Return the [X, Y] coordinate for the center point of the cell that contains the specified text.  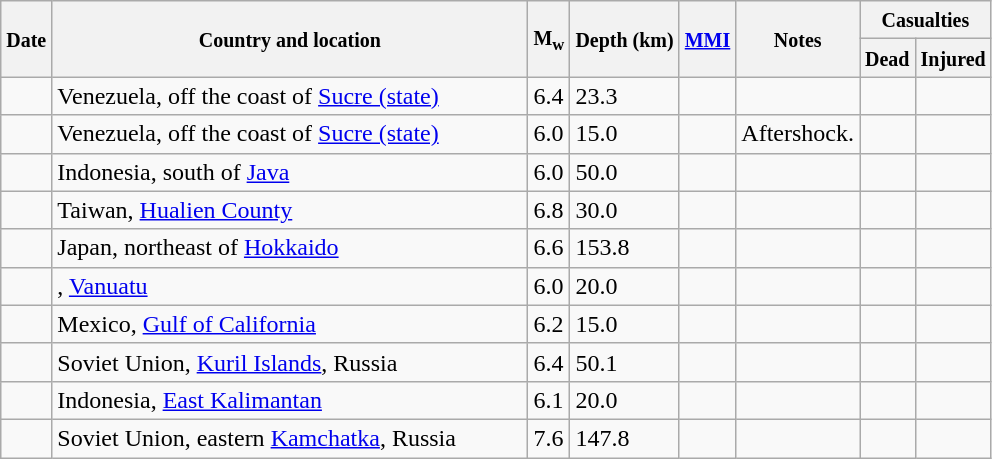
Casualties [926, 20]
7.6 [549, 438]
, Vanuatu [290, 286]
50.0 [624, 172]
Notes [798, 39]
23.3 [624, 96]
147.8 [624, 438]
Japan, northeast of Hokkaido [290, 248]
Depth (km) [624, 39]
MMI [708, 39]
Soviet Union, Kuril Islands, Russia [290, 362]
153.8 [624, 248]
6.2 [549, 324]
Taiwan, Hualien County [290, 210]
6.1 [549, 400]
Indonesia, East Kalimantan [290, 400]
Dead [888, 58]
Soviet Union, eastern Kamchatka, Russia [290, 438]
Mexico, Gulf of California [290, 324]
Indonesia, south of Java [290, 172]
Aftershock. [798, 134]
Date [26, 39]
Country and location [290, 39]
6.8 [549, 210]
Injured [953, 58]
50.1 [624, 362]
30.0 [624, 210]
6.6 [549, 248]
Mw [549, 39]
